Identify which cell holds the provided text, then report its (x, y) central coordinate. 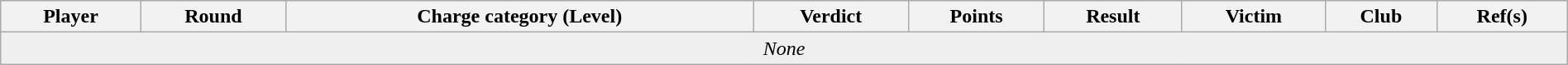
Result (1113, 17)
Player (71, 17)
Charge category (Level) (519, 17)
Points (977, 17)
Round (213, 17)
Club (1381, 17)
None (784, 48)
Victim (1254, 17)
Verdict (831, 17)
Ref(s) (1502, 17)
